Scan for the cell matching the given text and deliver its (X, Y) coordinate at center. 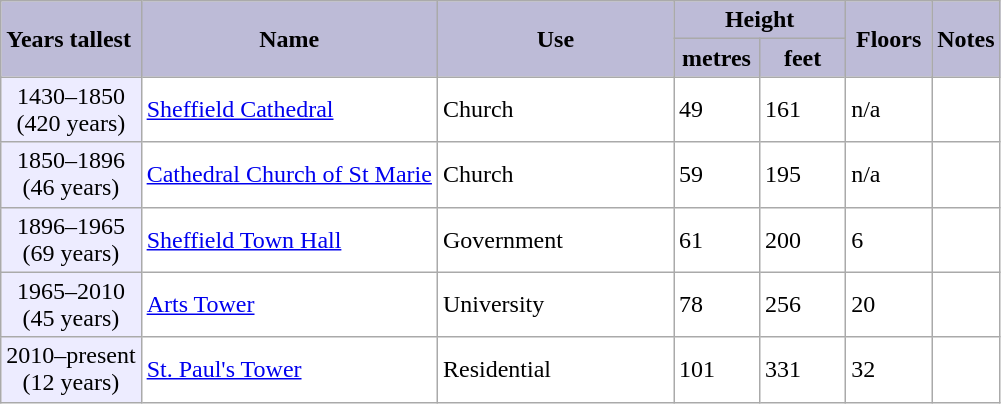
Height (760, 20)
1430–1850(420 years) (71, 110)
49 (717, 110)
Floors (889, 39)
61 (717, 240)
20 (889, 304)
Residential (555, 370)
Use (555, 39)
200 (803, 240)
78 (717, 304)
Years tallest (71, 39)
feet (803, 58)
331 (803, 370)
St. Paul's Tower (289, 370)
1850–1896(46 years) (71, 174)
Notes (966, 39)
6 (889, 240)
1896–1965(69 years) (71, 240)
1965–2010(45 years) (71, 304)
Cathedral Church of St Marie (289, 174)
161 (803, 110)
Sheffield Town Hall (289, 240)
Name (289, 39)
101 (717, 370)
59 (717, 174)
32 (889, 370)
256 (803, 304)
2010–present(12 years) (71, 370)
Sheffield Cathedral (289, 110)
Government (555, 240)
Arts Tower (289, 304)
University (555, 304)
metres (717, 58)
195 (803, 174)
